Return the (X, Y) coordinate for the center point of the cell that contains the specified text.  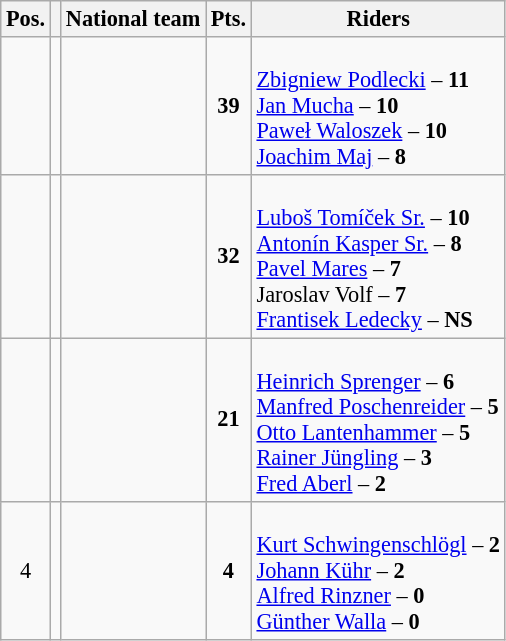
Heinrich Sprenger – 6 Manfred Poschenreider – 5 Otto Lantenhammer – 5 Rainer Jüngling – 3 Fred Aberl – 2 (378, 420)
21 (229, 420)
National team (134, 19)
Pos. (26, 19)
Pts. (229, 19)
39 (229, 106)
Riders (378, 19)
Zbigniew Podlecki – 11 Jan Mucha – 10 Paweł Waloszek – 10 Joachim Maj – 8 (378, 106)
32 (229, 256)
Kurt Schwingenschlögl – 2 Johann Kühr – 2 Alfred Rinzner – 0 Günther Walla – 0 (378, 570)
Luboš Tomíček Sr. – 10 Antonín Kasper Sr. – 8 Pavel Mares – 7 Jaroslav Volf – 7 Frantisek Ledecky – NS (378, 256)
